Capture the cell that displays the provided text and extract its (x, y) central coordinate. 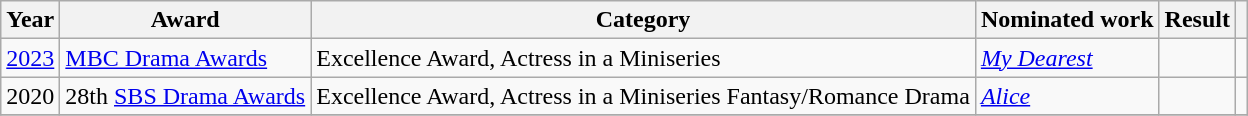
Award (186, 20)
Excellence Award, Actress in a Miniseries (644, 58)
28th SBS Drama Awards (186, 96)
Category (644, 20)
Alice (1067, 96)
Year (30, 20)
Nominated work (1067, 20)
Result (1197, 20)
2023 (30, 58)
Excellence Award, Actress in a Miniseries Fantasy/Romance Drama (644, 96)
MBC Drama Awards (186, 58)
2020 (30, 96)
My Dearest (1067, 58)
